Extract the [x, y] coordinate from the center of the cell holding the provided text.  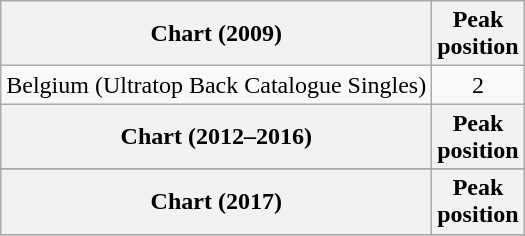
Chart (2009) [216, 34]
Belgium (Ultratop Back Catalogue Singles) [216, 85]
Chart (2012–2016) [216, 136]
Chart (2017) [216, 202]
2 [478, 85]
